Return the (x, y) coordinate for the center point of the cell that contains the specified text.  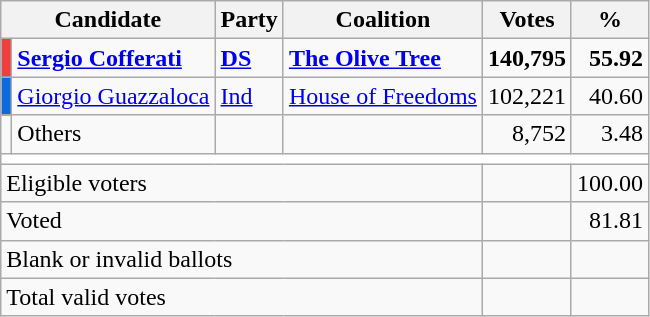
Party (249, 20)
Total valid votes (242, 297)
Voted (242, 221)
140,795 (526, 58)
55.92 (610, 58)
Ind (249, 96)
House of Freedoms (382, 96)
102,221 (526, 96)
% (610, 20)
Sergio Cofferati (114, 58)
Coalition (382, 20)
Votes (526, 20)
81.81 (610, 221)
Eligible voters (242, 183)
3.48 (610, 134)
100.00 (610, 183)
Others (114, 134)
DS (249, 58)
Candidate (108, 20)
8,752 (526, 134)
The Olive Tree (382, 58)
Blank or invalid ballots (242, 259)
40.60 (610, 96)
Giorgio Guazzaloca (114, 96)
